Locate the cell with the specified text and output its (X, Y) center coordinate. 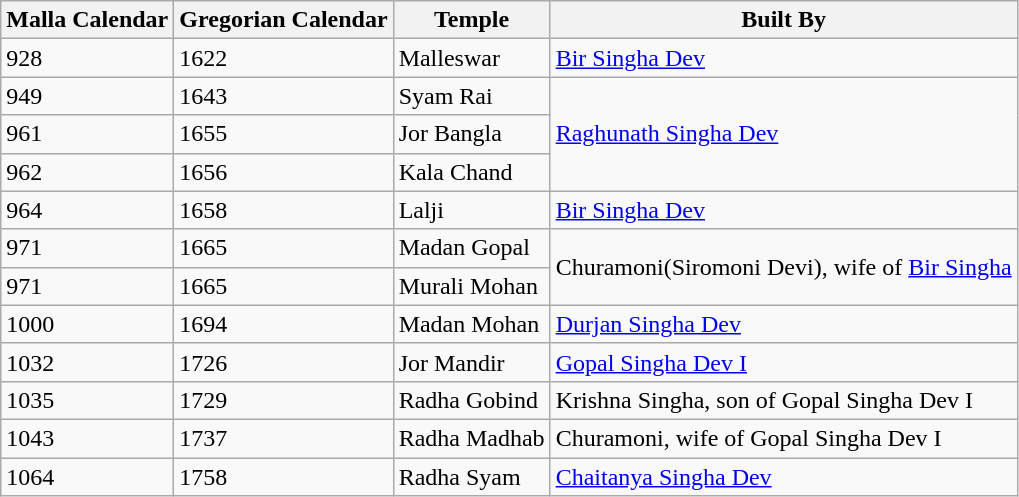
Madan Mohan (472, 324)
Murali Mohan (472, 286)
1035 (88, 400)
1032 (88, 362)
Radha Gobind (472, 400)
Radha Madhab (472, 438)
962 (88, 172)
1622 (284, 58)
Churamoni, wife of Gopal Singha Dev I (784, 438)
964 (88, 210)
Raghunath Singha Dev (784, 134)
Chaitanya Singha Dev (784, 477)
1737 (284, 438)
1726 (284, 362)
928 (88, 58)
Radha Syam (472, 477)
Kala Chand (472, 172)
1729 (284, 400)
Temple (472, 20)
Gregorian Calendar (284, 20)
1043 (88, 438)
Jor Mandir (472, 362)
Gopal Singha Dev I (784, 362)
1655 (284, 134)
1758 (284, 477)
Syam Rai (472, 96)
Durjan Singha Dev (784, 324)
Churamoni(Siromoni Devi), wife of Bir Singha (784, 267)
Krishna Singha, son of Gopal Singha Dev I (784, 400)
949 (88, 96)
961 (88, 134)
Jor Bangla (472, 134)
Lalji (472, 210)
Built By (784, 20)
1000 (88, 324)
1694 (284, 324)
1064 (88, 477)
Malla Calendar (88, 20)
1658 (284, 210)
1643 (284, 96)
Malleswar (472, 58)
Madan Gopal (472, 248)
1656 (284, 172)
